Return the [X, Y] coordinate for the center point of the cell that contains the specified text.  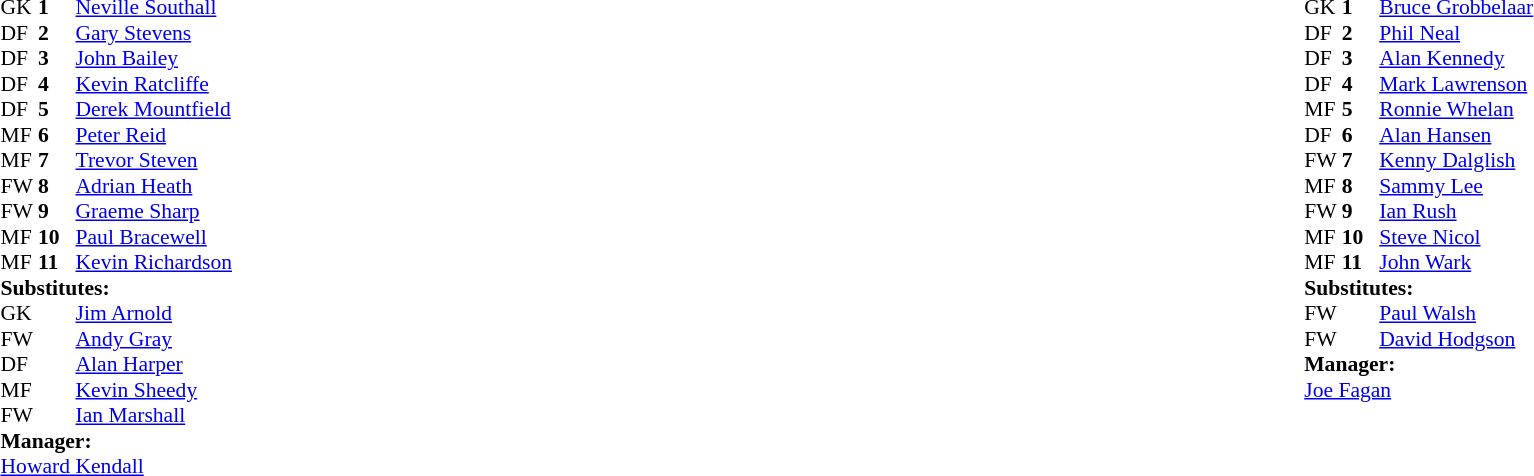
Peter Reid [154, 135]
Adrian Heath [154, 186]
Gary Stevens [154, 33]
Steve Nicol [1456, 237]
GK [19, 313]
Kevin Richardson [154, 263]
Kenny Dalglish [1456, 161]
Mark Lawrenson [1456, 84]
Kevin Ratcliffe [154, 84]
Ian Marshall [154, 415]
Alan Kennedy [1456, 59]
John Wark [1456, 263]
Ian Rush [1456, 211]
Joe Fagan [1418, 390]
Jim Arnold [154, 313]
Paul Walsh [1456, 313]
Alan Hansen [1456, 135]
Phil Neal [1456, 33]
David Hodgson [1456, 339]
Andy Gray [154, 339]
Kevin Sheedy [154, 390]
Derek Mountfield [154, 109]
Graeme Sharp [154, 211]
Ronnie Whelan [1456, 109]
Alan Harper [154, 365]
Paul Bracewell [154, 237]
John Bailey [154, 59]
Trevor Steven [154, 161]
Sammy Lee [1456, 186]
